Capture the cell that displays the provided text and extract its [X, Y] central coordinate. 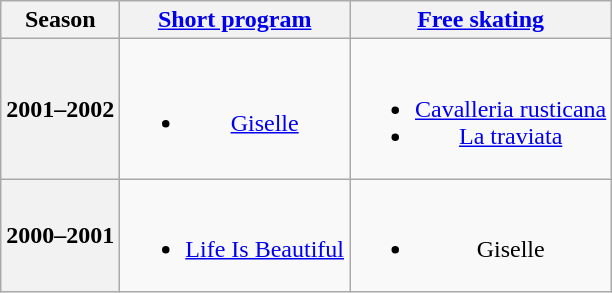
Cavalleria rusticana La traviata [481, 109]
2000–2001 [60, 236]
Free skating [481, 20]
Life Is Beautiful [235, 236]
Season [60, 20]
2001–2002 [60, 109]
Short program [235, 20]
